Scan for the cell matching the given text and deliver its (x, y) coordinate at center. 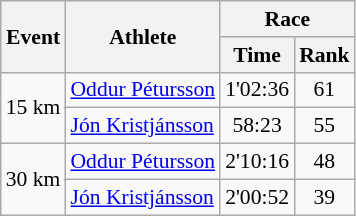
61 (324, 90)
30 km (34, 180)
1'02:36 (257, 90)
Time (257, 55)
48 (324, 162)
Rank (324, 55)
2'10:16 (257, 162)
55 (324, 126)
2'00:52 (257, 197)
15 km (34, 108)
39 (324, 197)
Event (34, 36)
Race (288, 19)
Athlete (142, 36)
58:23 (257, 126)
